Provide the (x, y) coordinate of the cell's center where the given text is located.  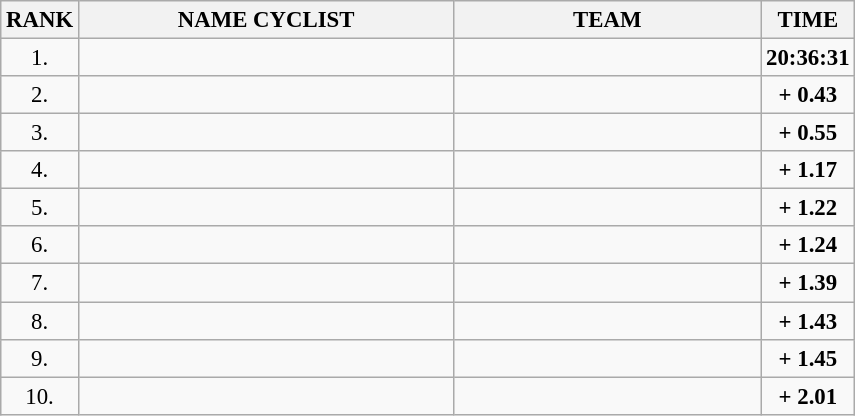
2. (40, 95)
+ 2.01 (808, 396)
+ 0.55 (808, 133)
10. (40, 396)
7. (40, 283)
NAME CYCLIST (266, 20)
6. (40, 245)
3. (40, 133)
9. (40, 358)
+ 1.22 (808, 208)
20:36:31 (808, 58)
TEAM (608, 20)
8. (40, 321)
TIME (808, 20)
RANK (40, 20)
+ 1.45 (808, 358)
+ 1.43 (808, 321)
+ 1.24 (808, 245)
5. (40, 208)
+ 1.17 (808, 170)
+ 1.39 (808, 283)
4. (40, 170)
+ 0.43 (808, 95)
1. (40, 58)
